From the cell containing the given text, extract its center point as (x, y) coordinate. 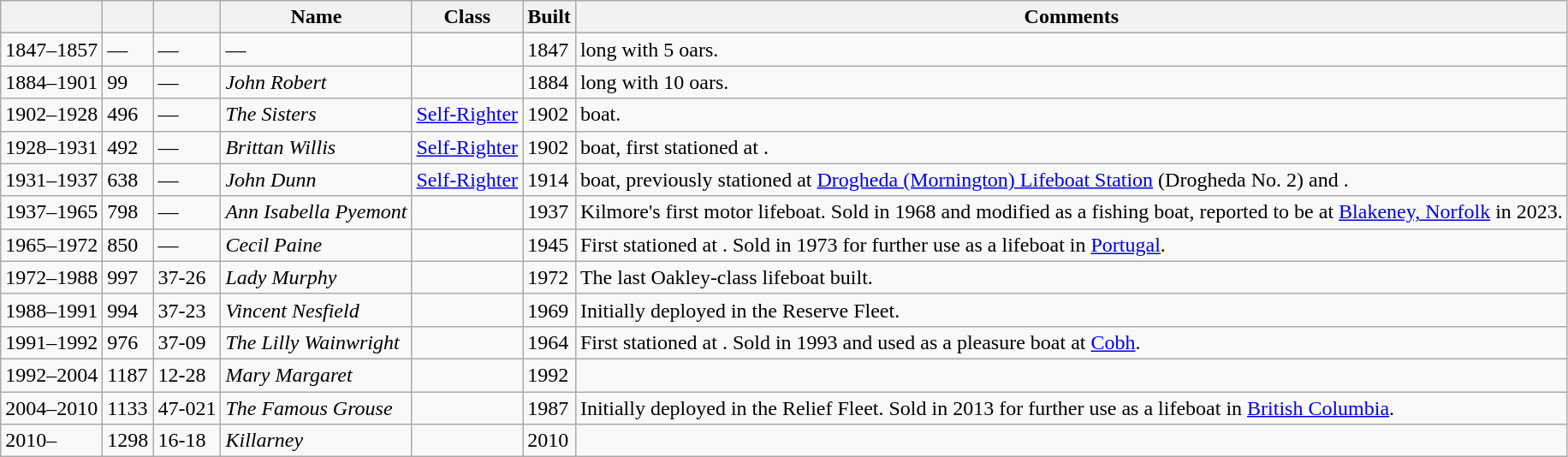
Lady Murphy (317, 277)
1969 (549, 310)
1937 (549, 212)
1928–1931 (51, 147)
1937–1965 (51, 212)
492 (128, 147)
1972 (549, 277)
Built (549, 17)
Initially deployed in the Reserve Fleet. (1072, 310)
1884–1901 (51, 82)
1964 (549, 342)
1988–1991 (51, 310)
47-021 (187, 408)
496 (128, 115)
37-23 (187, 310)
The Lilly Wainwright (317, 342)
Cecil Paine (317, 245)
798 (128, 212)
1972–1988 (51, 277)
12-28 (187, 375)
The last Oakley-class lifeboat built. (1072, 277)
1847–1857 (51, 50)
1902–1928 (51, 115)
boat, first stationed at . (1072, 147)
16-18 (187, 441)
First stationed at . Sold in 1993 and used as a pleasure boat at Cobh. (1072, 342)
Mary Margaret (317, 375)
Initially deployed in the Relief Fleet. Sold in 2013 for further use as a lifeboat in British Columbia. (1072, 408)
The Sisters (317, 115)
2010 (549, 441)
37-26 (187, 277)
boat. (1072, 115)
First stationed at . Sold in 1973 for further use as a lifeboat in Portugal. (1072, 245)
976 (128, 342)
long with 5 oars. (1072, 50)
1945 (549, 245)
99 (128, 82)
Brittan Willis (317, 147)
John Dunn (317, 180)
1991–1992 (51, 342)
37-09 (187, 342)
1914 (549, 180)
997 (128, 277)
1884 (549, 82)
1298 (128, 441)
Killarney (317, 441)
Class (467, 17)
994 (128, 310)
1931–1937 (51, 180)
Name (317, 17)
1987 (549, 408)
1187 (128, 375)
boat, previously stationed at Drogheda (Mornington) Lifeboat Station (Drogheda No. 2) and . (1072, 180)
Comments (1072, 17)
The Famous Grouse (317, 408)
1133 (128, 408)
Kilmore's first motor lifeboat. Sold in 1968 and modified as a fishing boat, reported to be at Blakeney, Norfolk in 2023. (1072, 212)
638 (128, 180)
1965–1972 (51, 245)
1992–2004 (51, 375)
1992 (549, 375)
John Robert (317, 82)
Ann Isabella Pyemont (317, 212)
1847 (549, 50)
850 (128, 245)
2010– (51, 441)
long with 10 oars. (1072, 82)
Vincent Nesfield (317, 310)
2004–2010 (51, 408)
